Identify which cell holds the provided text, then report its [X, Y] central coordinate. 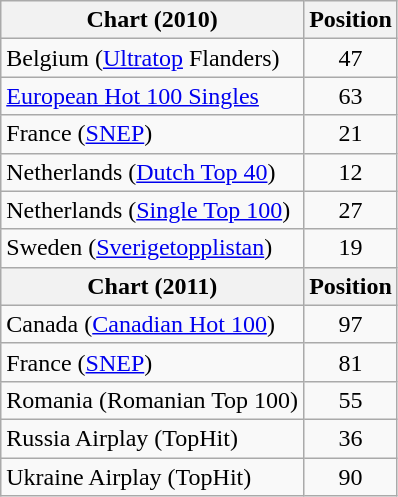
Sweden (Sverigetopplistan) [152, 248]
47 [351, 58]
Russia Airplay (TopHit) [152, 438]
97 [351, 324]
Ukraine Airplay (TopHit) [152, 477]
21 [351, 134]
90 [351, 477]
36 [351, 438]
81 [351, 362]
Netherlands (Dutch Top 40) [152, 172]
Belgium (Ultratop Flanders) [152, 58]
Chart (2011) [152, 286]
19 [351, 248]
European Hot 100 Singles [152, 96]
Netherlands (Single Top 100) [152, 210]
55 [351, 400]
Canada (Canadian Hot 100) [152, 324]
12 [351, 172]
Chart (2010) [152, 20]
27 [351, 210]
Romania (Romanian Top 100) [152, 400]
63 [351, 96]
